Extract the (X, Y) coordinate from the center of the cell holding the provided text.  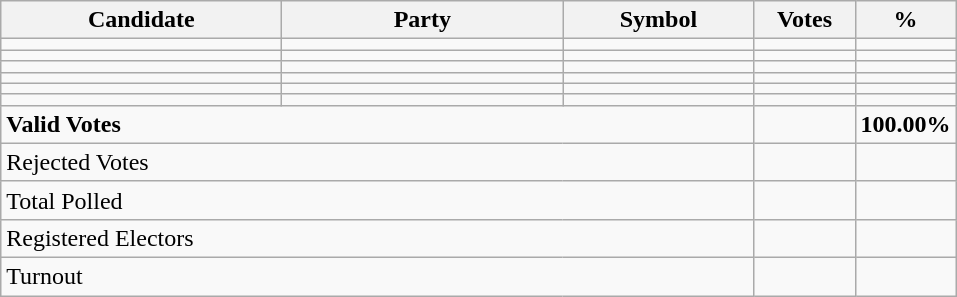
100.00% (906, 124)
Turnout (378, 276)
Valid Votes (378, 124)
Rejected Votes (378, 162)
Party (422, 20)
Registered Electors (378, 238)
Candidate (142, 20)
Total Polled (378, 200)
% (906, 20)
Votes (804, 20)
Symbol (658, 20)
